Determine the [x, y] coordinate at the center of the cell enclosing the given text.  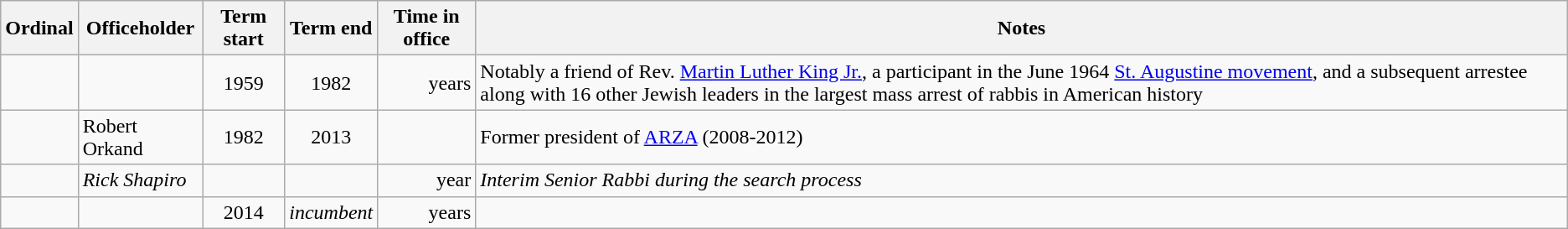
Interim Senior Rabbi during the search process [1022, 180]
Time in office [427, 29]
Robert Orkand [141, 138]
Notes [1022, 29]
2014 [244, 212]
Term start [244, 29]
Officeholder [141, 29]
Ordinal [39, 29]
Term end [332, 29]
1959 [244, 82]
year [427, 180]
Former president of ARZA (2008-2012) [1022, 138]
2013 [332, 138]
Rick Shapiro [141, 180]
incumbent [332, 212]
